Detect which cell encompasses the target text, then output its [X, Y] center coordinate. 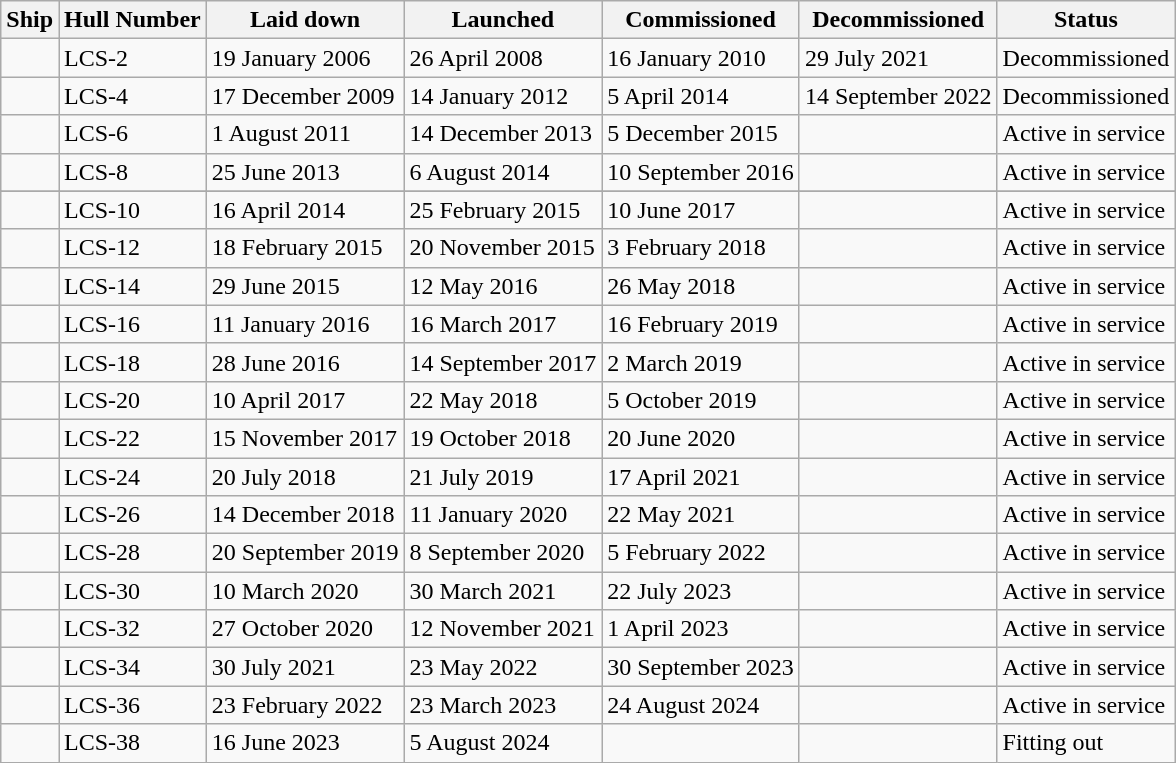
26 April 2008 [503, 58]
1 August 2011 [305, 134]
24 August 2024 [701, 705]
LCS-10 [133, 210]
19 January 2006 [305, 58]
LCS-8 [133, 172]
11 January 2016 [305, 324]
LCS-12 [133, 248]
2 March 2019 [701, 362]
27 October 2020 [305, 629]
5 August 2024 [503, 743]
LCS-16 [133, 324]
25 June 2013 [305, 172]
20 July 2018 [305, 477]
LCS-38 [133, 743]
12 May 2016 [503, 286]
16 June 2023 [305, 743]
Fitting out [1086, 743]
28 June 2016 [305, 362]
12 November 2021 [503, 629]
14 September 2022 [898, 96]
17 April 2021 [701, 477]
23 May 2022 [503, 667]
30 March 2021 [503, 591]
LCS-14 [133, 286]
LCS-20 [133, 400]
8 September 2020 [503, 553]
Laid down [305, 20]
LCS-32 [133, 629]
Hull Number [133, 20]
LCS-6 [133, 134]
11 January 2020 [503, 515]
21 July 2019 [503, 477]
20 June 2020 [701, 438]
10 March 2020 [305, 591]
16 March 2017 [503, 324]
18 February 2015 [305, 248]
17 December 2009 [305, 96]
16 February 2019 [701, 324]
LCS-34 [133, 667]
Ship [30, 20]
5 April 2014 [701, 96]
Commissioned [701, 20]
LCS-28 [133, 553]
6 August 2014 [503, 172]
16 January 2010 [701, 58]
LCS-18 [133, 362]
1 April 2023 [701, 629]
5 December 2015 [701, 134]
5 October 2019 [701, 400]
10 April 2017 [305, 400]
29 July 2021 [898, 58]
25 February 2015 [503, 210]
14 December 2013 [503, 134]
20 September 2019 [305, 553]
14 January 2012 [503, 96]
29 June 2015 [305, 286]
22 May 2021 [701, 515]
22 May 2018 [503, 400]
20 November 2015 [503, 248]
10 June 2017 [701, 210]
14 September 2017 [503, 362]
26 May 2018 [701, 286]
Launched [503, 20]
LCS-2 [133, 58]
23 February 2022 [305, 705]
LCS-36 [133, 705]
LCS-26 [133, 515]
5 February 2022 [701, 553]
3 February 2018 [701, 248]
16 April 2014 [305, 210]
10 September 2016 [701, 172]
22 July 2023 [701, 591]
15 November 2017 [305, 438]
LCS-30 [133, 591]
LCS-4 [133, 96]
14 December 2018 [305, 515]
23 March 2023 [503, 705]
30 July 2021 [305, 667]
LCS-22 [133, 438]
30 September 2023 [701, 667]
LCS-24 [133, 477]
Status [1086, 20]
19 October 2018 [503, 438]
